Provide the [X, Y] coordinate of the cell's center where the given text is located.  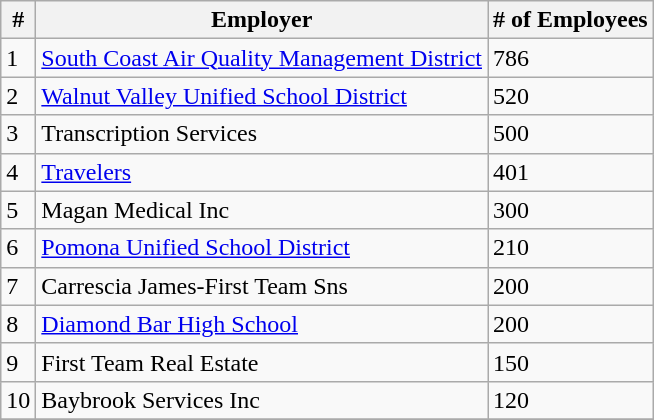
Baybrook Services Inc [262, 400]
520 [571, 96]
150 [571, 362]
7 [18, 286]
1 [18, 58]
8 [18, 324]
South Coast Air Quality Management District [262, 58]
6 [18, 248]
Pomona Unified School District [262, 248]
500 [571, 134]
# [18, 20]
210 [571, 248]
300 [571, 210]
Carrescia James-First Team Sns [262, 286]
10 [18, 400]
Employer [262, 20]
120 [571, 400]
4 [18, 172]
5 [18, 210]
Magan Medical Inc [262, 210]
Diamond Bar High School [262, 324]
9 [18, 362]
Walnut Valley Unified School District [262, 96]
Travelers [262, 172]
2 [18, 96]
401 [571, 172]
First Team Real Estate [262, 362]
# of Employees [571, 20]
786 [571, 58]
3 [18, 134]
Transcription Services [262, 134]
